Extract the [X, Y] coordinate from the center of the cell holding the provided text.  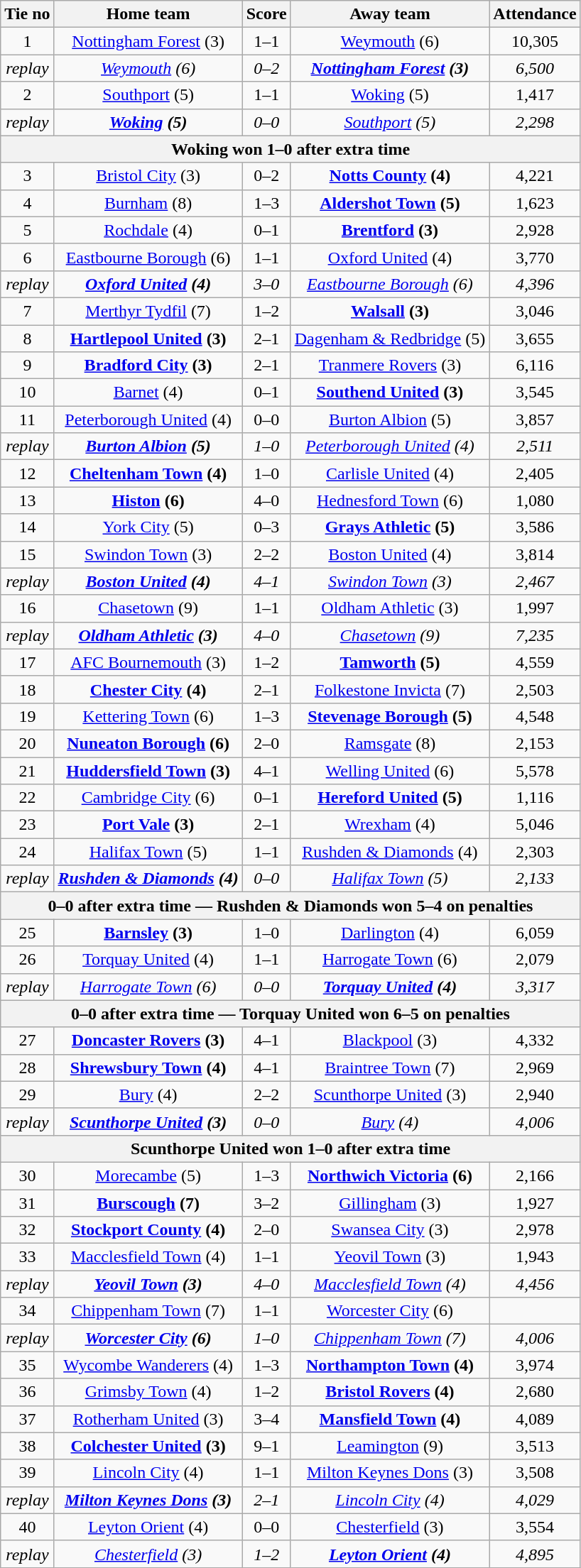
Home team [148, 14]
27 [27, 1041]
15 [27, 554]
Mansfield Town (4) [390, 1419]
0–0 after extra time — Torquay United won 6–5 on penalties [290, 1014]
Notts County (4) [390, 176]
Port Vale (3) [148, 825]
Burscough (7) [148, 1203]
Nuneaton Borough (6) [148, 743]
4,396 [535, 284]
York City (5) [148, 527]
4,456 [535, 1284]
31 [27, 1203]
19 [27, 716]
33 [27, 1257]
0–3 [266, 527]
5,578 [535, 770]
6,116 [535, 366]
Braintree Town (7) [390, 1068]
36 [27, 1392]
Carlisle United (4) [390, 473]
8 [27, 339]
Tranmere Rovers (3) [390, 366]
Tie no [27, 14]
7,235 [535, 635]
37 [27, 1419]
Rochdale (4) [148, 230]
3 [27, 176]
Walsall (3) [390, 311]
6,500 [535, 68]
3,317 [535, 987]
Welling United (6) [390, 770]
2,969 [535, 1068]
Stevenage Borough (5) [390, 716]
38 [27, 1446]
Hednesford Town (6) [390, 500]
Grays Athletic (5) [390, 527]
Morecambe (5) [148, 1175]
2,298 [535, 122]
1 [27, 41]
Histon (6) [148, 500]
26 [27, 960]
1,943 [535, 1257]
Southend United (3) [390, 393]
Stockport County (4) [148, 1230]
17 [27, 662]
Bristol Rovers (4) [390, 1392]
18 [27, 689]
9–1 [266, 1446]
Aldershot Town (5) [390, 203]
2 [27, 95]
3,974 [535, 1365]
Cambridge City (6) [148, 798]
Northampton Town (4) [390, 1365]
12 [27, 473]
Huddersfield Town (3) [148, 770]
Rotherham United (3) [148, 1419]
Tamworth (5) [390, 662]
2,153 [535, 743]
10,305 [535, 41]
3,513 [535, 1446]
4,559 [535, 662]
Doncaster Rovers (3) [148, 1041]
25 [27, 933]
5,046 [535, 825]
4 [27, 203]
32 [27, 1230]
29 [27, 1095]
24 [27, 852]
Colchester United (3) [148, 1446]
Northwich Victoria (6) [390, 1175]
39 [27, 1473]
3–0 [266, 284]
Ramsgate (8) [390, 743]
2,133 [535, 879]
0–0 after extra time — Rushden & Diamonds won 5–4 on penalties [290, 906]
2,503 [535, 689]
1,116 [535, 798]
Leamington (9) [390, 1446]
2,467 [535, 581]
Shrewsbury Town (4) [148, 1068]
21 [27, 770]
Merthyr Tydfil (7) [148, 311]
1,080 [535, 500]
9 [27, 366]
3,655 [535, 339]
Darlington (4) [390, 933]
Wycombe Wanderers (4) [148, 1365]
Woking won 1–0 after extra time [290, 149]
Blackpool (3) [390, 1041]
Kettering Town (6) [148, 716]
1,417 [535, 95]
14 [27, 527]
35 [27, 1365]
20 [27, 743]
2,928 [535, 230]
Burnham (8) [148, 203]
28 [27, 1068]
40 [27, 1527]
3,770 [535, 257]
4,548 [535, 716]
11 [27, 420]
Dagenham & Redbridge (5) [390, 339]
4,221 [535, 176]
34 [27, 1311]
3,814 [535, 554]
AFC Bournemouth (3) [148, 662]
1,997 [535, 608]
3,554 [535, 1527]
4,089 [535, 1419]
Wrexham (4) [390, 825]
2,978 [535, 1230]
2,511 [535, 446]
3,046 [535, 311]
16 [27, 608]
2,303 [535, 852]
Scunthorpe United won 1–0 after extra time [290, 1148]
13 [27, 500]
23 [27, 825]
Grimsby Town (4) [148, 1392]
2,940 [535, 1095]
2,166 [535, 1175]
1,623 [535, 203]
30 [27, 1175]
Folkestone Invicta (7) [390, 689]
Brentford (3) [390, 230]
22 [27, 798]
3,545 [535, 393]
Cheltenham Town (4) [148, 473]
Attendance [535, 14]
5 [27, 230]
7 [27, 311]
3,857 [535, 420]
4,332 [535, 1041]
6,059 [535, 933]
Swansea City (3) [390, 1230]
2,405 [535, 473]
Chester City (4) [148, 689]
10 [27, 393]
Score [266, 14]
3–2 [266, 1203]
Hartlepool United (3) [148, 339]
3–4 [266, 1419]
Barnet (4) [148, 393]
3,586 [535, 527]
2,680 [535, 1392]
2,079 [535, 960]
3,508 [535, 1473]
Away team [390, 14]
Gillingham (3) [390, 1203]
4,895 [535, 1554]
Bradford City (3) [148, 366]
Bristol City (3) [148, 176]
6 [27, 257]
4,029 [535, 1500]
Barnsley (3) [148, 933]
1,927 [535, 1203]
Hereford United (5) [390, 798]
